Extract the (x, y) coordinate from the center of the cell holding the provided text.  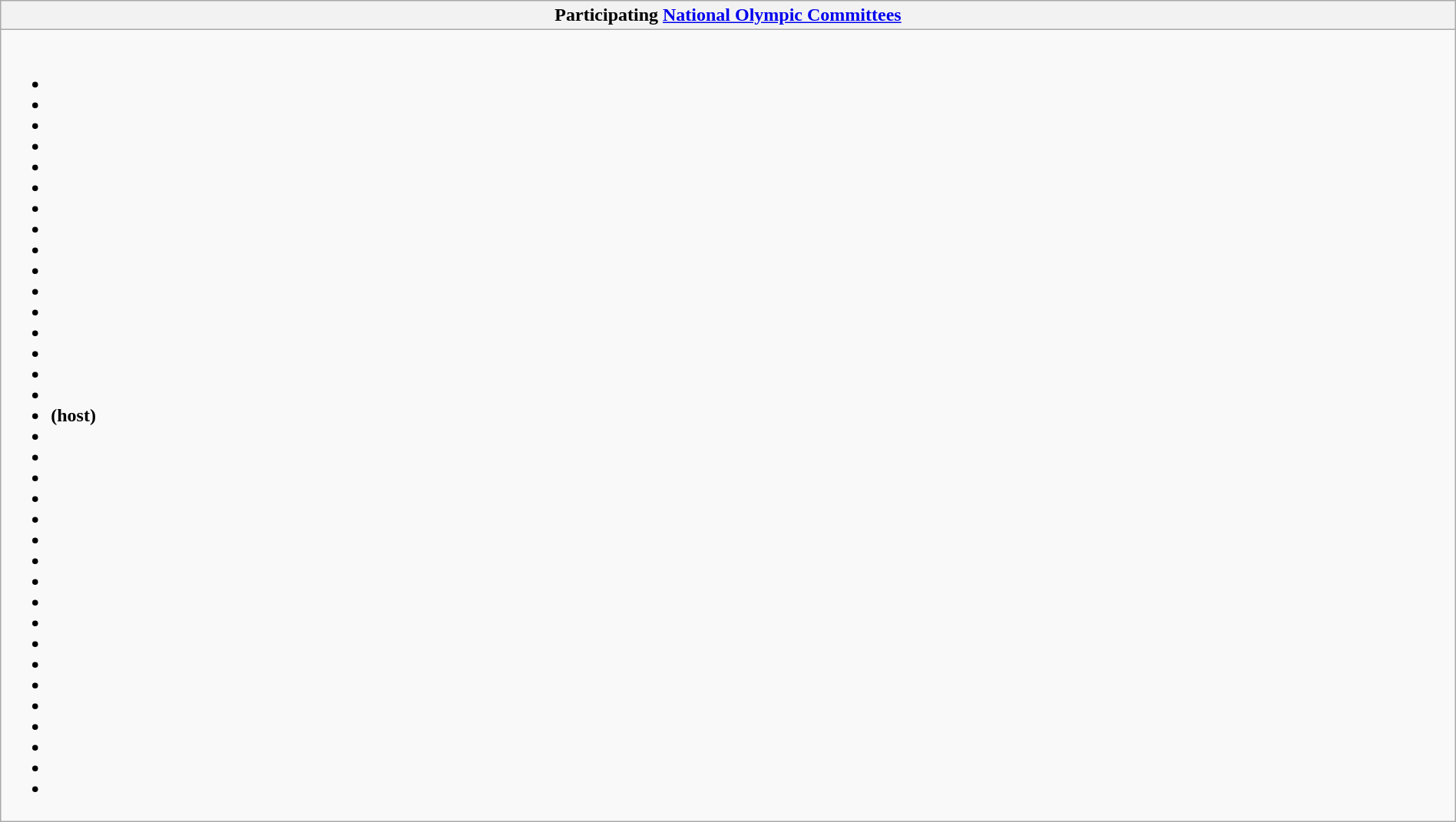
(host) (728, 425)
Participating National Olympic Committees (728, 15)
